Find where the given text appears and provide that cell's center as [x, y] coordinate. 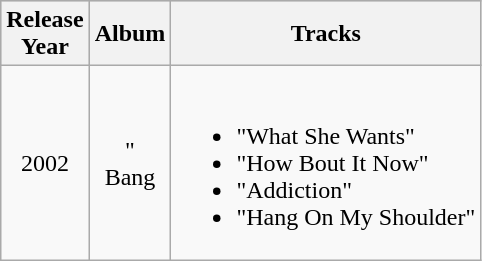
Tracks [326, 34]
Album [130, 34]
"Bang [130, 163]
2002 [45, 163]
ReleaseYear [45, 34]
"What She Wants""How Bout It Now""Addiction""Hang On My Shoulder" [326, 163]
